From the cell containing the given text, extract its center point as [X, Y] coordinate. 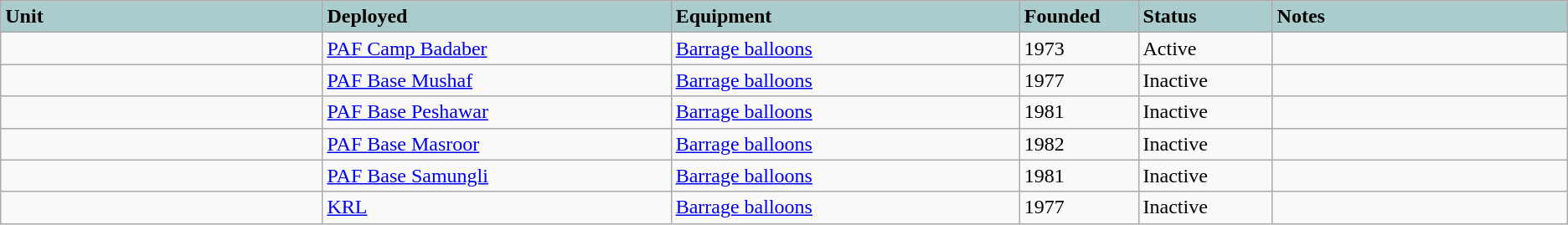
Unit [162, 17]
KRL [497, 207]
Equipment [845, 17]
1982 [1079, 144]
PAF Base Peshawar [497, 112]
Founded [1079, 17]
PAF Base Mushaf [497, 80]
Notes [1420, 17]
Deployed [497, 17]
PAF Base Samungli [497, 176]
PAF Camp Badaber [497, 49]
1973 [1079, 49]
Active [1205, 49]
PAF Base Masroor [497, 144]
Status [1205, 17]
